Output the [x, y] coordinate of the center of the cell containing the given text.  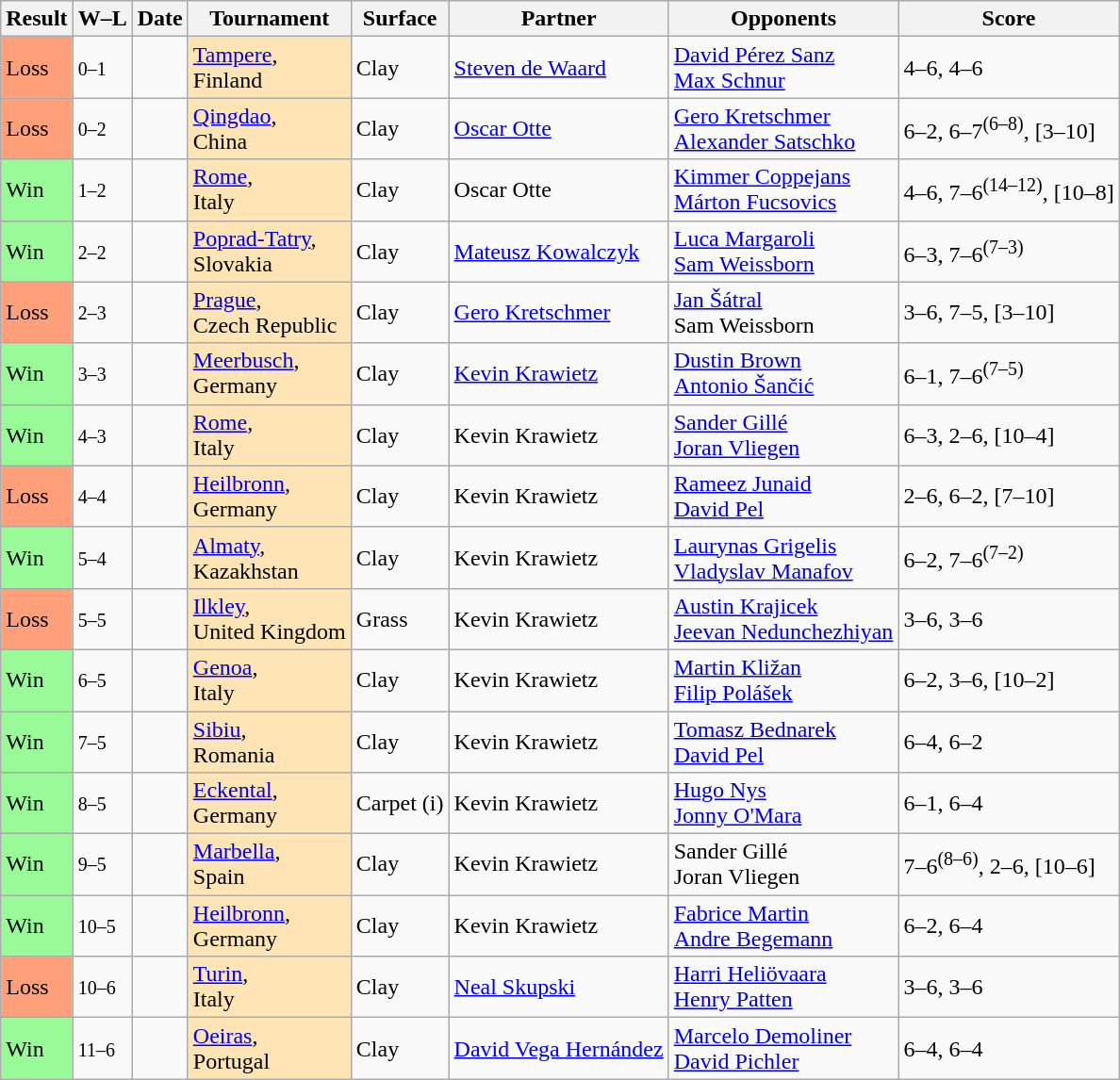
6–2, 6–4 [1009, 925]
6–2, 7–6(7–2) [1009, 558]
Result [37, 19]
5–4 [102, 558]
Sibiu, Romania [270, 741]
4–6, 7–6(14–12), [10–8] [1009, 190]
4–4 [102, 496]
Hugo Nys Jonny O'Mara [783, 803]
6–4, 6–4 [1009, 1048]
Mateusz Kowalczyk [558, 251]
Date [160, 19]
1–2 [102, 190]
Turin, Italy [270, 988]
Carpet (i) [400, 803]
2–3 [102, 313]
7–5 [102, 741]
3–3 [102, 373]
2–6, 6–2, [7–10] [1009, 496]
Eckental, Germany [270, 803]
5–5 [102, 618]
4–6, 4–6 [1009, 68]
6–1, 7–6(7–5) [1009, 373]
Ilkley, United Kingdom [270, 618]
Tomasz Bednarek David Pel [783, 741]
6–2, 6–7(6–8), [3–10] [1009, 128]
Tampere, Finland [270, 68]
Harri Heliövaara Henry Patten [783, 988]
Dustin Brown Antonio Šančić [783, 373]
6–4, 6–2 [1009, 741]
Poprad-Tatry, Slovakia [270, 251]
Marcelo Demoliner David Pichler [783, 1048]
Qingdao, China [270, 128]
Gero Kretschmer [558, 313]
Luca Margaroli Sam Weissborn [783, 251]
W–L [102, 19]
11–6 [102, 1048]
Grass [400, 618]
Rameez Junaid David Pel [783, 496]
Partner [558, 19]
6–2, 3–6, [10–2] [1009, 680]
David Pérez Sanz Max Schnur [783, 68]
8–5 [102, 803]
Almaty, Kazakhstan [270, 558]
Fabrice Martin Andre Begemann [783, 925]
10–6 [102, 988]
2–2 [102, 251]
Kimmer Coppejans Márton Fucsovics [783, 190]
0–1 [102, 68]
Surface [400, 19]
Gero Kretschmer Alexander Satschko [783, 128]
7–6(8–6), 2–6, [10–6] [1009, 865]
Oeiras, Portugal [270, 1048]
Austin Krajicek Jeevan Nedunchezhiyan [783, 618]
3–6, 7–5, [3–10] [1009, 313]
Jan Šátral Sam Weissborn [783, 313]
9–5 [102, 865]
Steven de Waard [558, 68]
Tournament [270, 19]
6–1, 6–4 [1009, 803]
Laurynas Grigelis Vladyslav Manafov [783, 558]
4–3 [102, 435]
Martin Kližan Filip Polášek [783, 680]
6–3, 2–6, [10–4] [1009, 435]
Opponents [783, 19]
Genoa, Italy [270, 680]
6–5 [102, 680]
Marbella, Spain [270, 865]
Meerbusch, Germany [270, 373]
0–2 [102, 128]
Prague, Czech Republic [270, 313]
Neal Skupski [558, 988]
Score [1009, 19]
6–3, 7–6(7–3) [1009, 251]
David Vega Hernández [558, 1048]
10–5 [102, 925]
